Provide the [x, y] coordinate of the cell's center where the given text is located.  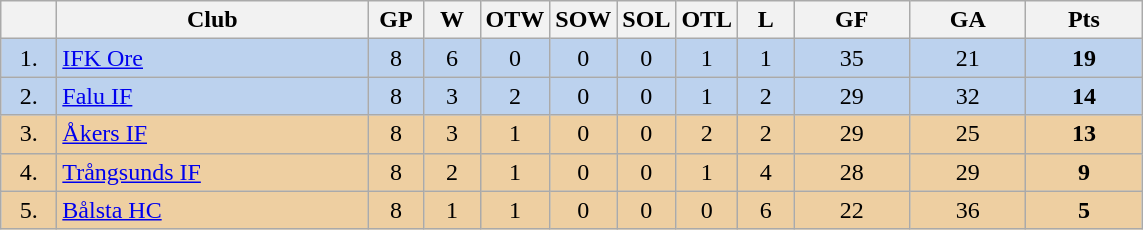
GA [968, 20]
32 [968, 96]
W [452, 20]
5 [1084, 210]
GP [396, 20]
4 [766, 172]
2. [29, 96]
3. [29, 134]
SOL [646, 20]
L [766, 20]
Åkers IF [212, 134]
9 [1084, 172]
4. [29, 172]
25 [968, 134]
OTW [515, 20]
35 [852, 58]
OTL [707, 20]
19 [1084, 58]
5. [29, 210]
36 [968, 210]
Pts [1084, 20]
28 [852, 172]
22 [852, 210]
SOW [584, 20]
13 [1084, 134]
Club [212, 20]
GF [852, 20]
Trångsunds IF [212, 172]
Bålsta HC [212, 210]
14 [1084, 96]
1. [29, 58]
21 [968, 58]
IFK Ore [212, 58]
Falu IF [212, 96]
